Detect which cell encompasses the target text, then output its [X, Y] center coordinate. 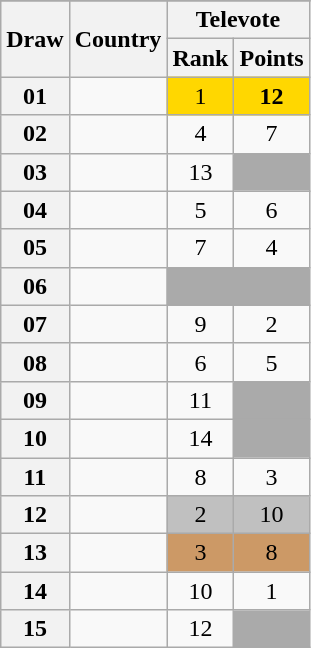
15 [35, 629]
07 [35, 324]
03 [35, 172]
Draw [35, 39]
04 [35, 210]
09 [35, 400]
Televote [238, 20]
02 [35, 134]
06 [35, 286]
9 [200, 324]
01 [35, 96]
Points [272, 58]
Rank [200, 58]
08 [35, 362]
Country [118, 39]
05 [35, 248]
